Identify which cell holds the provided text, then report its [x, y] central coordinate. 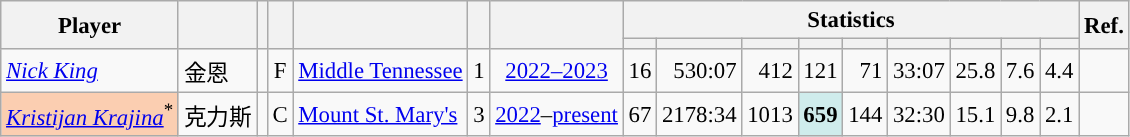
克力斯 [217, 115]
F [280, 71]
2178:34 [700, 115]
2022–present [556, 115]
9.8 [1020, 115]
4.4 [1060, 71]
3 [479, 115]
2022–2023 [556, 71]
121 [820, 71]
Kristijan Krajina* [90, 115]
C [280, 115]
659 [820, 115]
32:30 [920, 115]
金恩 [217, 71]
530:07 [700, 71]
Mount St. Mary's [380, 115]
33:07 [920, 71]
7.6 [1020, 71]
Statistics [850, 20]
144 [866, 115]
Middle Tennessee [380, 71]
67 [640, 115]
71 [866, 71]
16 [640, 71]
1013 [770, 115]
15.1 [975, 115]
Ref. [1104, 25]
2.1 [1060, 115]
412 [770, 71]
25.8 [975, 71]
1 [479, 71]
Player [90, 25]
Nick King [90, 71]
